Determine the (x, y) coordinate at the center of the cell enclosing the given text.  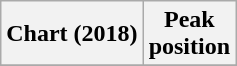
Chart (2018) (72, 34)
Peakposition (189, 34)
